Return the (X, Y) coordinate for the center point of the cell that contains the specified text.  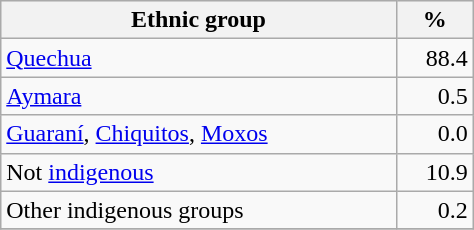
Not indigenous (198, 172)
Quechua (198, 58)
Other indigenous groups (198, 210)
88.4 (434, 58)
10.9 (434, 172)
0.0 (434, 134)
Guaraní, Chiquitos, Moxos (198, 134)
0.5 (434, 96)
Aymara (198, 96)
% (434, 20)
0.2 (434, 210)
Ethnic group (198, 20)
